Return the (x, y) coordinate for the center point of the cell that contains the specified text.  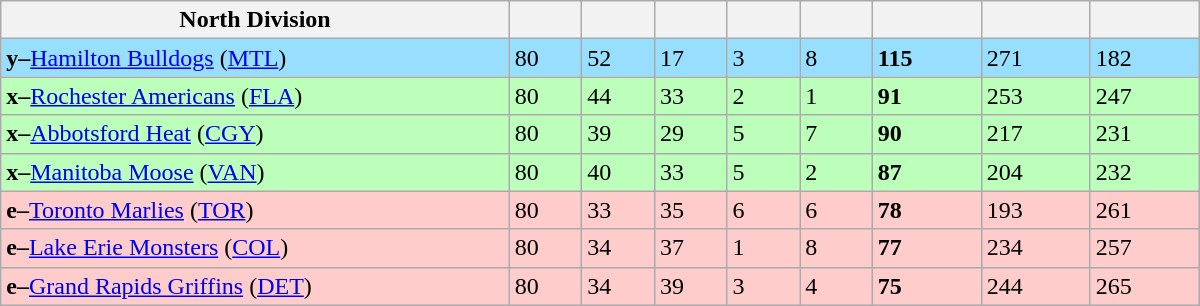
7 (836, 134)
91 (926, 96)
35 (690, 210)
52 (618, 58)
e–Lake Erie Monsters (COL) (255, 248)
x–Manitoba Moose (VAN) (255, 172)
87 (926, 172)
78 (926, 210)
247 (1144, 96)
29 (690, 134)
x–Abbotsford Heat (CGY) (255, 134)
231 (1144, 134)
77 (926, 248)
e–Grand Rapids Griffins (DET) (255, 286)
17 (690, 58)
44 (618, 96)
North Division (255, 20)
217 (1036, 134)
40 (618, 172)
271 (1036, 58)
232 (1144, 172)
e–Toronto Marlies (TOR) (255, 210)
182 (1144, 58)
244 (1036, 286)
90 (926, 134)
265 (1144, 286)
75 (926, 286)
234 (1036, 248)
193 (1036, 210)
y–Hamilton Bulldogs (MTL) (255, 58)
204 (1036, 172)
4 (836, 286)
257 (1144, 248)
x–Rochester Americans (FLA) (255, 96)
37 (690, 248)
253 (1036, 96)
261 (1144, 210)
115 (926, 58)
